Find where the given text appears and provide that cell's center as (x, y) coordinate. 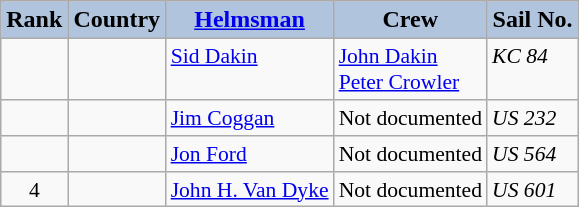
4 (34, 189)
John DakinPeter Crowler (410, 70)
Sail No. (532, 20)
US 232 (532, 118)
Jon Ford (250, 154)
KC 84 (532, 70)
US 564 (532, 154)
Rank (34, 20)
Jim Coggan (250, 118)
John H. Van Dyke (250, 189)
Country (117, 20)
Sid Dakin (250, 70)
Crew (410, 20)
Helmsman (250, 20)
US 601 (532, 189)
